Output the [X, Y] coordinate of the center of the cell containing the given text.  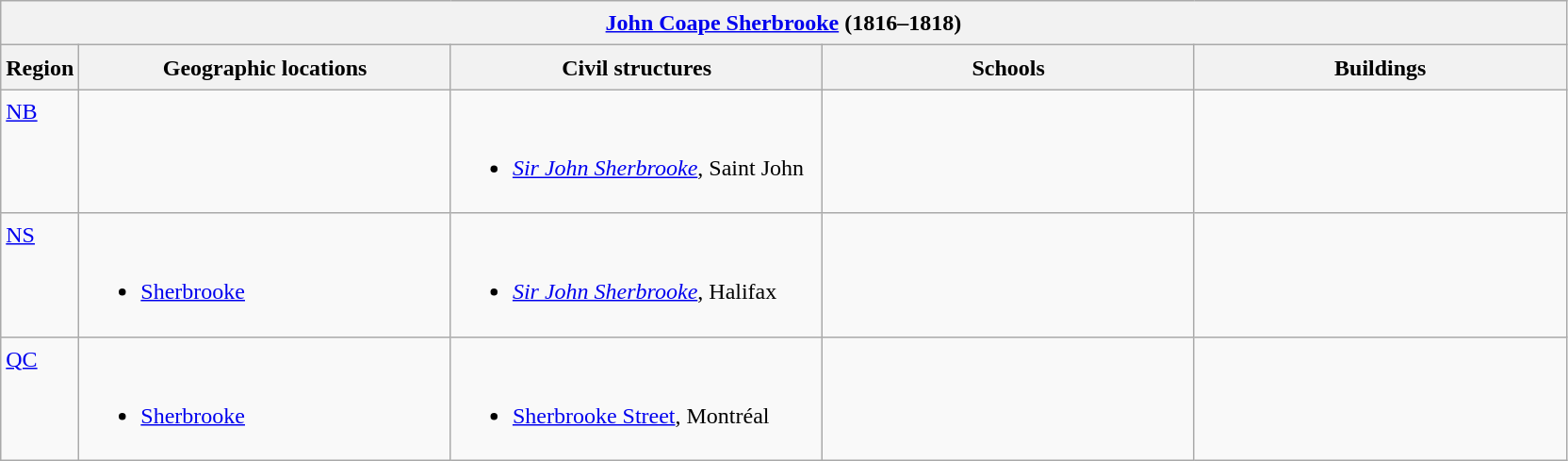
John Coape Sherbrooke (1816–1818) [784, 23]
Schools [1008, 68]
Civil structures [637, 68]
Sherbrooke Street, Montréal [637, 398]
Sir John Sherbrooke, Saint John [637, 151]
Geographic locations [266, 68]
NB [40, 151]
Region [40, 68]
Buildings [1380, 68]
NS [40, 275]
QC [40, 398]
Sir John Sherbrooke, Halifax [637, 275]
